Detect which cell encompasses the target text, then output its (X, Y) center coordinate. 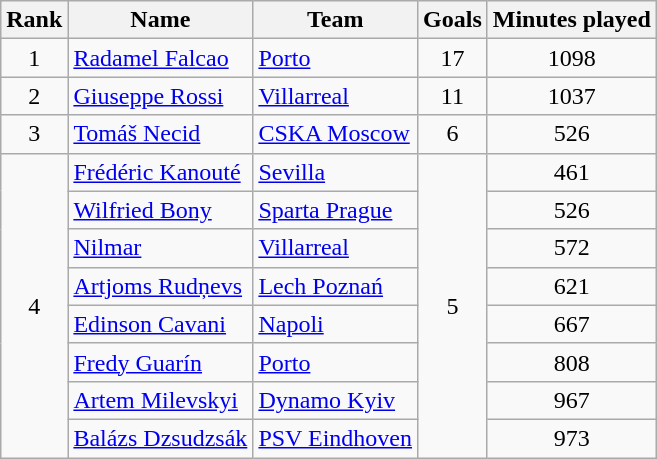
Artjoms Rudņevs (160, 286)
Tomáš Necid (160, 134)
Radamel Falcao (160, 58)
11 (453, 96)
4 (34, 305)
621 (572, 286)
808 (572, 362)
Frédéric Kanouté (160, 172)
Wilfried Bony (160, 210)
Lech Poznań (336, 286)
Dynamo Kyiv (336, 400)
Team (336, 20)
Goals (453, 20)
667 (572, 324)
572 (572, 248)
Fredy Guarín (160, 362)
Artem Milevskyi (160, 400)
967 (572, 400)
Balázs Dzsudzsák (160, 438)
Rank (34, 20)
Edinson Cavani (160, 324)
5 (453, 305)
973 (572, 438)
Sevilla (336, 172)
1037 (572, 96)
2 (34, 96)
CSKA Moscow (336, 134)
461 (572, 172)
Nilmar (160, 248)
Giuseppe Rossi (160, 96)
Napoli (336, 324)
Minutes played (572, 20)
1098 (572, 58)
Sparta Prague (336, 210)
6 (453, 134)
17 (453, 58)
1 (34, 58)
Name (160, 20)
PSV Eindhoven (336, 438)
3 (34, 134)
